Extract the [X, Y] coordinate from the center of the cell holding the provided text.  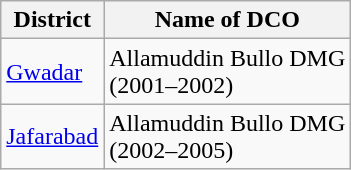
Allamuddin Bullo DMG(2002–2005) [228, 136]
Jafarabad [52, 136]
District [52, 20]
Gwadar [52, 72]
Allamuddin Bullo DMG(2001–2002) [228, 72]
Name of DCO [228, 20]
